Find where the given text appears and provide that cell's center as (X, Y) coordinate. 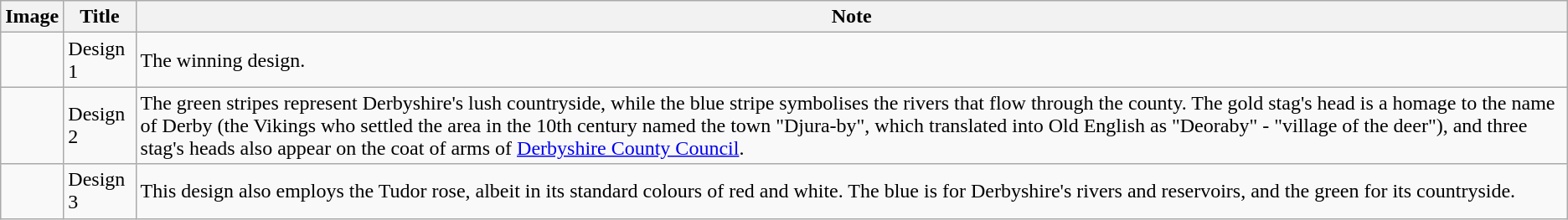
Design 1 (100, 60)
Design 3 (100, 191)
Note (851, 17)
Design 2 (100, 125)
Image (32, 17)
The winning design. (851, 60)
Title (100, 17)
